Capture the cell that displays the provided text and extract its [X, Y] central coordinate. 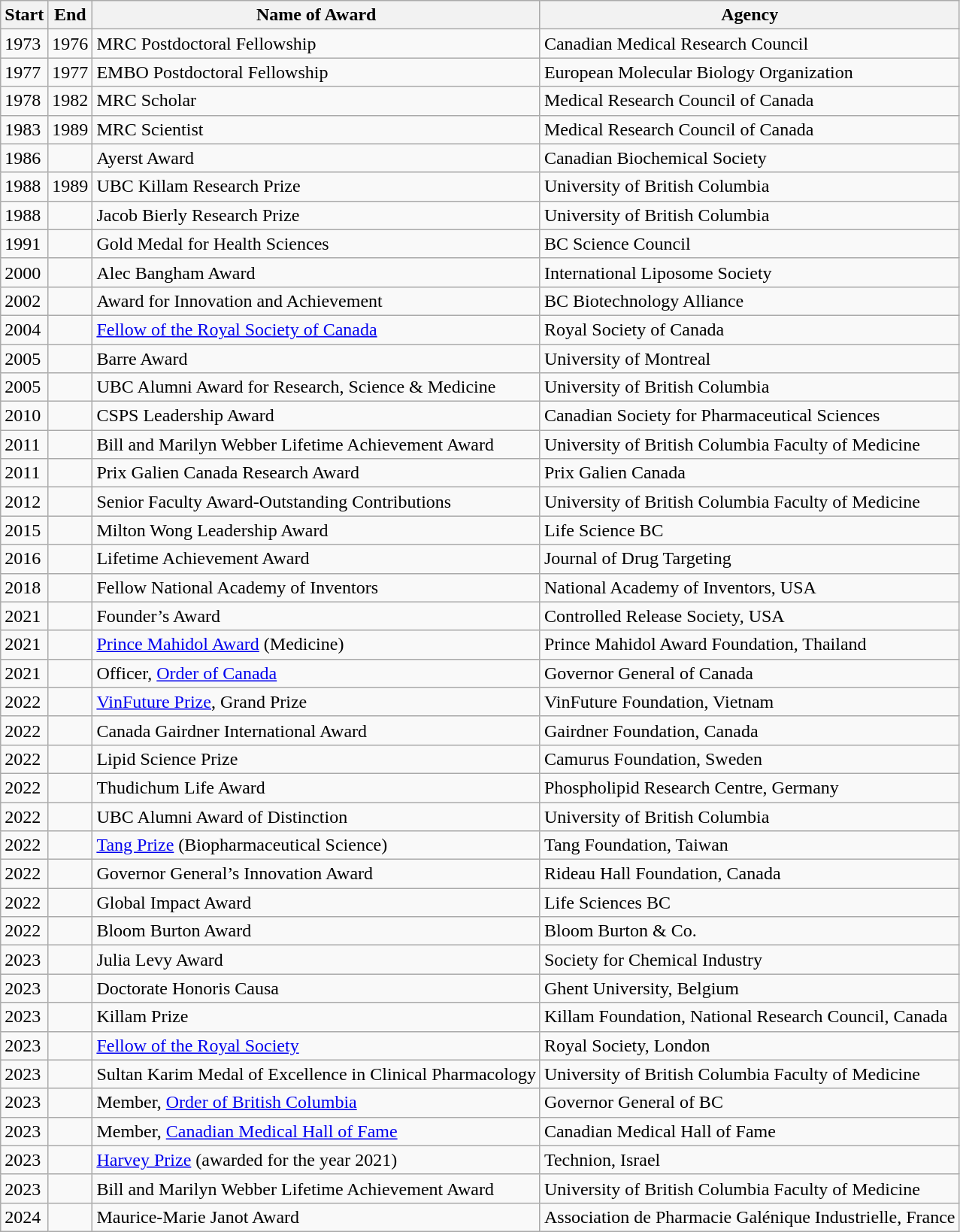
Award for Innovation and Achievement [316, 301]
Agency [750, 15]
Royal Society, London [750, 1045]
Jacob Bierly Research Prize [316, 215]
University of Montreal [750, 359]
Rideau Hall Foundation, Canada [750, 874]
Canadian Biochemical Society [750, 158]
Officer, Order of Canada [316, 673]
BC Science Council [750, 244]
1986 [24, 158]
Fellow National Academy of Inventors [316, 587]
Doctorate Honoris Causa [316, 988]
UBC Alumni Award of Distinction [316, 816]
EMBO Postdoctoral Fellowship [316, 72]
Canada Gairdner International Award [316, 730]
Bloom Burton & Co. [750, 931]
Founder’s Award [316, 616]
Thudichum Life Award [316, 787]
Journal of Drug Targeting [750, 559]
Royal Society of Canada [750, 329]
Gairdner Foundation, Canada [750, 730]
2000 [24, 272]
International Liposome Society [750, 272]
1978 [24, 101]
UBC Killam Research Prize [316, 187]
2018 [24, 587]
2004 [24, 329]
Phospholipid Research Centre, Germany [750, 787]
UBC Alumni Award for Research, Science & Medicine [316, 387]
Governor General’s Innovation Award [316, 874]
Technion, Israel [750, 1160]
Canadian Medical Hall of Fame [750, 1131]
2015 [24, 530]
1983 [24, 129]
Start [24, 15]
Julia Levy Award [316, 960]
Global Impact Award [316, 903]
End [71, 15]
European Molecular Biology Organization [750, 72]
Tang Foundation, Taiwan [750, 845]
Barre Award [316, 359]
1976 [71, 44]
VinFuture Foundation, Vietnam [750, 702]
1982 [71, 101]
BC Biotechnology Alliance [750, 301]
CSPS Leadership Award [316, 416]
Governor General of BC [750, 1103]
2016 [24, 559]
Harvey Prize (awarded for the year 2021) [316, 1160]
Lifetime Achievement Award [316, 559]
Killam Foundation, National Research Council, Canada [750, 1017]
Member, Canadian Medical Hall of Fame [316, 1131]
MRC Postdoctoral Fellowship [316, 44]
Member, Order of British Columbia [316, 1103]
Ghent University, Belgium [750, 988]
Ayerst Award [316, 158]
Prix Galien Canada Research Award [316, 473]
Bloom Burton Award [316, 931]
1991 [24, 244]
MRC Scientist [316, 129]
Life Sciences BC [750, 903]
Alec Bangham Award [316, 272]
VinFuture Prize, Grand Prize [316, 702]
National Academy of Inventors, USA [750, 587]
Maurice-Marie Janot Award [316, 1217]
Canadian Society for Pharmaceutical Sciences [750, 416]
Camurus Foundation, Sweden [750, 759]
Lipid Science Prize [316, 759]
Governor General of Canada [750, 673]
Fellow of the Royal Society [316, 1045]
Milton Wong Leadership Award [316, 530]
Gold Medal for Health Sciences [316, 244]
Prix Galien Canada [750, 473]
Name of Award [316, 15]
Killam Prize [316, 1017]
Fellow of the Royal Society of Canada [316, 329]
1973 [24, 44]
2024 [24, 1217]
Sultan Karim Medal of Excellence in Clinical Pharmacology [316, 1074]
Canadian Medical Research Council [750, 44]
Senior Faculty Award-Outstanding Contributions [316, 502]
2010 [24, 416]
MRC Scholar [316, 101]
2002 [24, 301]
Society for Chemical Industry [750, 960]
Prince Mahidol Award (Medicine) [316, 645]
Prince Mahidol Award Foundation, Thailand [750, 645]
2012 [24, 502]
Controlled Release Society, USA [750, 616]
Association de Pharmacie Galénique Industrielle, France [750, 1217]
Tang Prize (Biopharmaceutical Science) [316, 845]
Life Science BC [750, 530]
